Capture the cell that displays the provided text and extract its (X, Y) central coordinate. 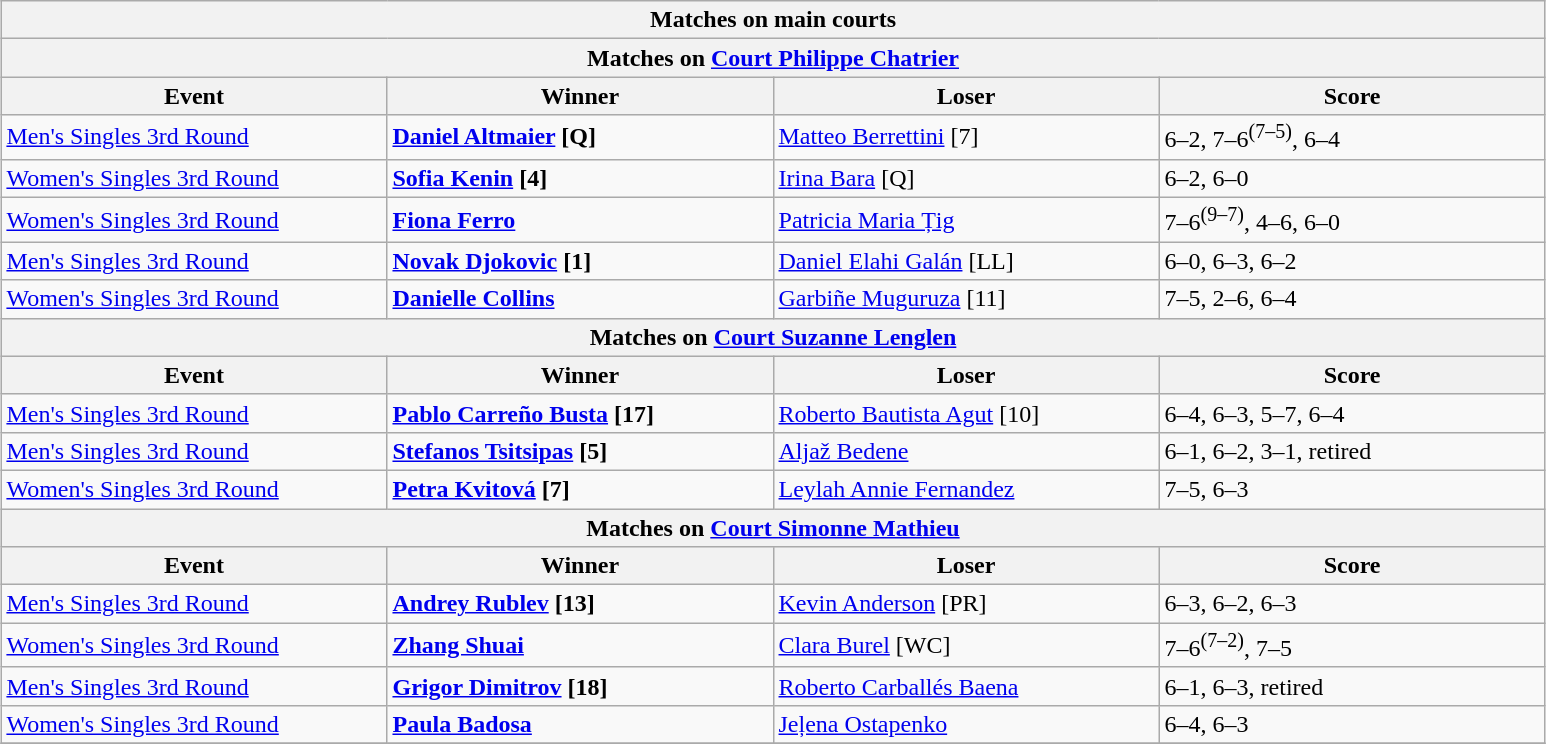
Novak Djokovic [1] (580, 261)
Roberto Bautista Agut [10] (966, 413)
Grigor Dimitrov [18] (580, 686)
Patricia Maria Țig (966, 220)
Jeļena Ostapenko (966, 724)
6–1, 6–2, 3–1, retired (1352, 451)
7–5, 2–6, 6–4 (1352, 299)
Matches on main courts (773, 20)
Matteo Berrettini [7] (966, 138)
Andrey Rublev [13] (580, 604)
Danielle Collins (580, 299)
Aljaž Bedene (966, 451)
Garbiñe Muguruza [11] (966, 299)
Fiona Ferro (580, 220)
Leylah Annie Fernandez (966, 489)
Daniel Elahi Galán [LL] (966, 261)
Matches on Court Simonne Mathieu (773, 528)
6–3, 6–2, 6–3 (1352, 604)
Roberto Carballés Baena (966, 686)
Daniel Altmaier [Q] (580, 138)
Zhang Shuai (580, 646)
Irina Bara [Q] (966, 178)
6–4, 6–3 (1352, 724)
6–4, 6–3, 5–7, 6–4 (1352, 413)
6–1, 6–3, retired (1352, 686)
Sofia Kenin [4] (580, 178)
Stefanos Tsitsipas [5] (580, 451)
6–2, 6–0 (1352, 178)
Matches on Court Philippe Chatrier (773, 58)
Pablo Carreño Busta [17] (580, 413)
6–0, 6–3, 6–2 (1352, 261)
7–6(9–7), 4–6, 6–0 (1352, 220)
Paula Badosa (580, 724)
7–5, 6–3 (1352, 489)
Matches on Court Suzanne Lenglen (773, 337)
Clara Burel [WC] (966, 646)
6–2, 7–6(7–5), 6–4 (1352, 138)
Petra Kvitová [7] (580, 489)
7–6(7–2), 7–5 (1352, 646)
Kevin Anderson [PR] (966, 604)
